Capture the cell that displays the provided text and extract its (x, y) central coordinate. 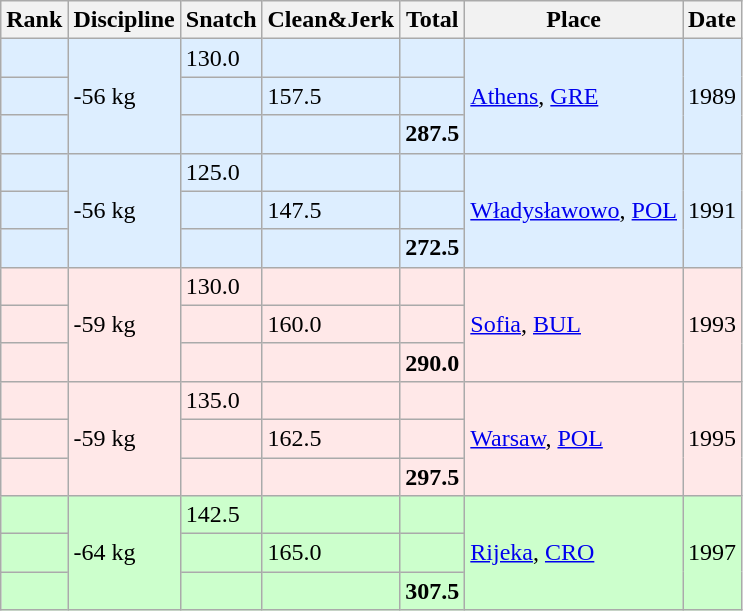
Clean&Jerk (331, 20)
Total (432, 20)
162.5 (331, 438)
135.0 (221, 400)
Snatch (221, 20)
147.5 (331, 210)
1995 (712, 438)
Warsaw, POL (574, 438)
1993 (712, 324)
290.0 (432, 362)
Athens, GRE (574, 96)
165.0 (331, 553)
1989 (712, 96)
307.5 (432, 591)
1997 (712, 553)
Sofia, BUL (574, 324)
Place (574, 20)
Date (712, 20)
Rijeka, CRO (574, 553)
Rank (34, 20)
125.0 (221, 172)
1991 (712, 210)
-64 kg (124, 553)
297.5 (432, 477)
Discipline (124, 20)
160.0 (331, 324)
142.5 (221, 515)
287.5 (432, 134)
272.5 (432, 248)
Władysławowo, POL (574, 210)
157.5 (331, 96)
